Capture the cell that displays the provided text and extract its [x, y] central coordinate. 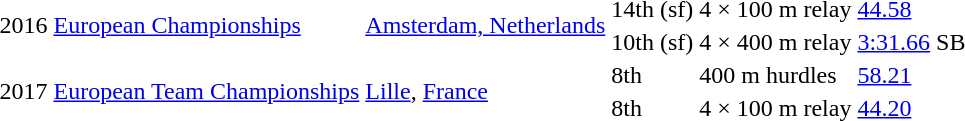
4 × 400 m relay [776, 42]
8th [652, 75]
400 m hurdles [776, 75]
10th (sf) [652, 42]
